Return (X, Y) of the center of cell containing provided text 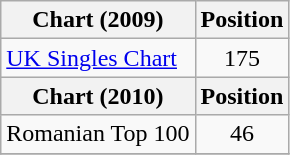
Romanian Top 100 (98, 134)
Chart (2009) (98, 20)
175 (242, 58)
46 (242, 134)
UK Singles Chart (98, 58)
Chart (2010) (98, 96)
